Locate the cell with the specified text and output its [x, y] center coordinate. 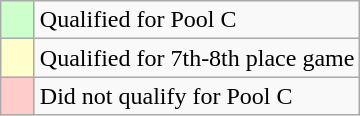
Qualified for Pool C [197, 20]
Did not qualify for Pool C [197, 96]
Qualified for 7th-8th place game [197, 58]
